Search for the cell housing the specified text and yield its (x, y) center coordinate. 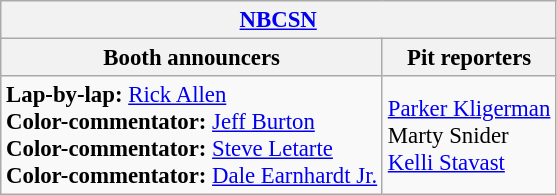
NBCSN (278, 20)
Booth announcers (192, 58)
Parker KligermanMarty SniderKelli Stavast (468, 136)
Pit reporters (468, 58)
Lap-by-lap: Rick AllenColor-commentator: Jeff BurtonColor-commentator: Steve LetarteColor-commentator: Dale Earnhardt Jr. (192, 136)
